Extract the [X, Y] coordinate from the center of the cell holding the provided text.  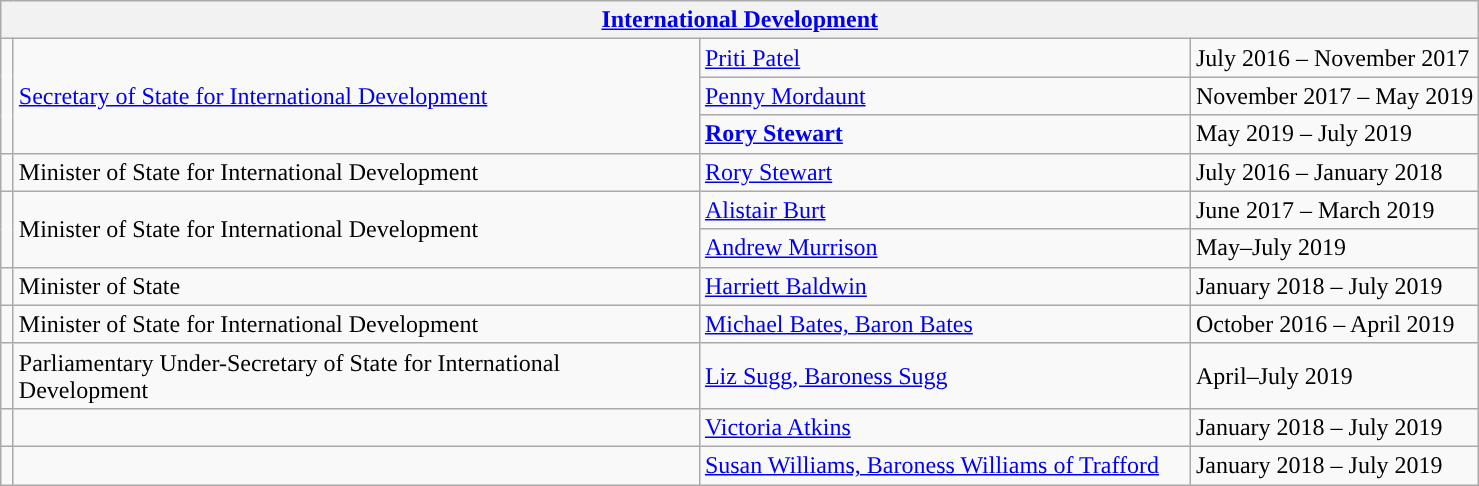
Harriett Baldwin [944, 286]
November 2017 – May 2019 [1334, 96]
Secretary of State for International Development [356, 96]
October 2016 – April 2019 [1334, 324]
Victoria Atkins [944, 427]
International Development [740, 20]
Parliamentary Under-Secretary of State for International Development [356, 376]
Susan Williams, Baroness Williams of Trafford [944, 465]
July 2016 – November 2017 [1334, 58]
Penny Mordaunt [944, 96]
June 2017 – March 2019 [1334, 210]
Alistair Burt [944, 210]
July 2016 – January 2018 [1334, 172]
Liz Sugg, Baroness Sugg [944, 376]
Priti Patel [944, 58]
May–July 2019 [1334, 248]
Minister of State [356, 286]
April–July 2019 [1334, 376]
Michael Bates, Baron Bates [944, 324]
May 2019 – July 2019 [1334, 134]
Andrew Murrison [944, 248]
